Detect which cell encompasses the target text, then output its [X, Y] center coordinate. 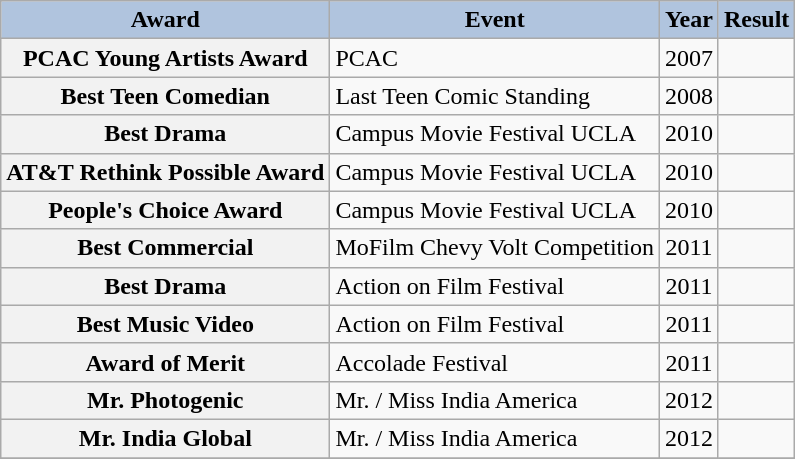
Award [166, 20]
Best Commercial [166, 248]
Year [688, 20]
Best Music Video [166, 324]
2007 [688, 58]
AT&T Rethink Possible Award [166, 172]
Award of Merit [166, 362]
Last Teen Comic Standing [495, 96]
Mr. Photogenic [166, 400]
2008 [688, 96]
Result [756, 20]
Mr. India Global [166, 438]
Accolade Festival [495, 362]
PCAC [495, 58]
Event [495, 20]
PCAC Young Artists Award [166, 58]
People's Choice Award [166, 210]
Best Teen Comedian [166, 96]
MoFilm Chevy Volt Competition [495, 248]
